Return (x, y) of the center of cell containing provided text 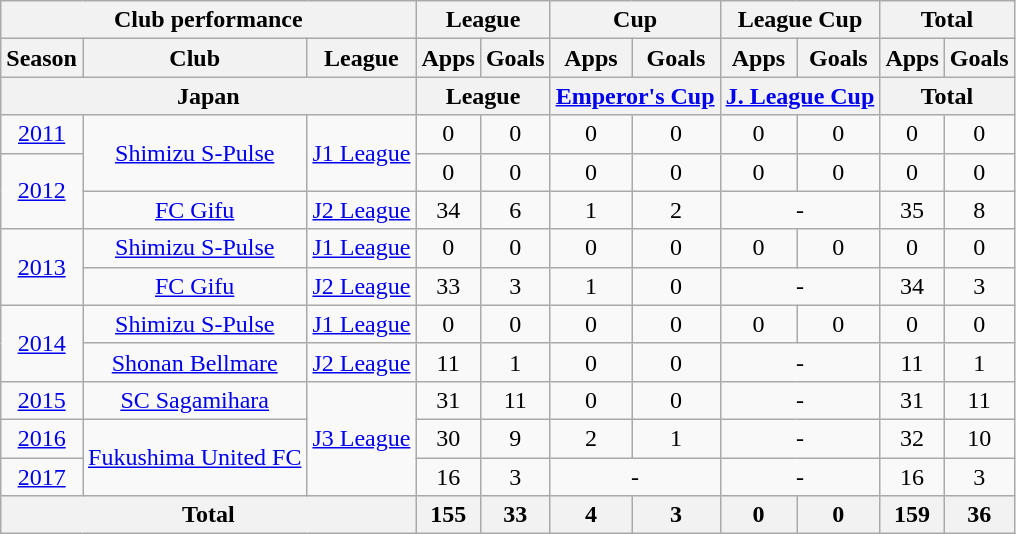
2015 (42, 400)
2013 (42, 267)
2017 (42, 477)
4 (591, 515)
36 (979, 515)
Japan (208, 96)
Fukushima United FC (194, 457)
8 (979, 210)
159 (912, 515)
Emperor's Cup (635, 96)
32 (912, 438)
155 (448, 515)
Shonan Bellmare (194, 362)
10 (979, 438)
2011 (42, 134)
SC Sagamihara (194, 400)
League Cup (800, 20)
2016 (42, 438)
2014 (42, 343)
Cup (635, 20)
Season (42, 58)
Club performance (208, 20)
30 (448, 438)
J. League Cup (800, 96)
35 (912, 210)
2012 (42, 191)
Club (194, 58)
9 (515, 438)
6 (515, 210)
J3 League (362, 438)
